For the text-containing cell, return its midpoint in [x, y] coordinate format. 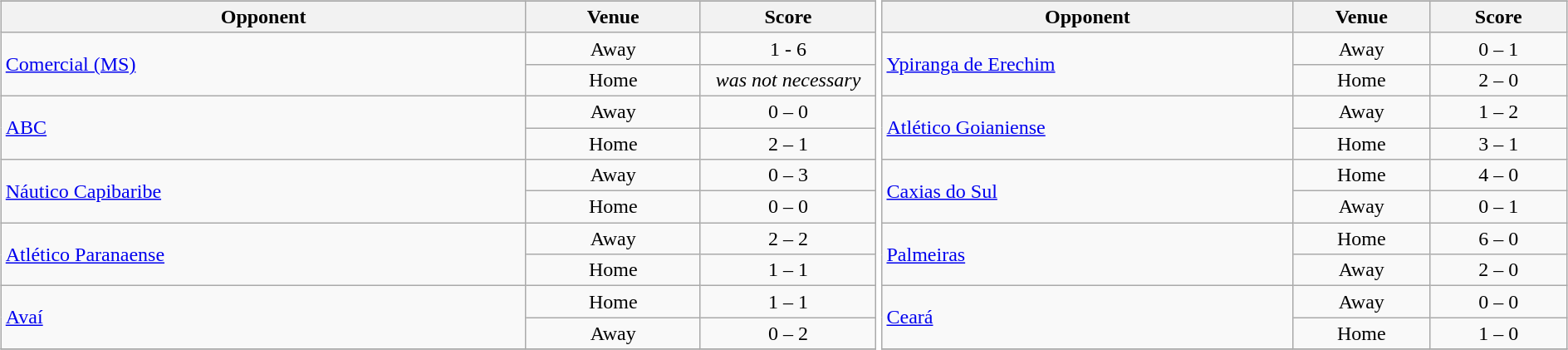
3 – 1 [1498, 144]
was not necessary [787, 80]
Ypiranga de Erechim [1088, 64]
Atlético Goianiense [1088, 127]
2 – 1 [787, 144]
Atlético Paranaense [263, 254]
ABC [263, 127]
2 – 2 [787, 239]
Caxias do Sul [1088, 191]
Palmeiras [1088, 254]
0 – 3 [787, 175]
6 – 0 [1498, 239]
Náutico Capibaribe [263, 191]
1 - 6 [787, 48]
Ceará [1088, 318]
Avaí [263, 318]
Comercial (MS) [263, 64]
1 – 0 [1498, 333]
4 – 0 [1498, 175]
1 – 2 [1498, 111]
0 – 2 [787, 333]
